Determine the (x, y) coordinate at the center of the cell enclosing the given text.  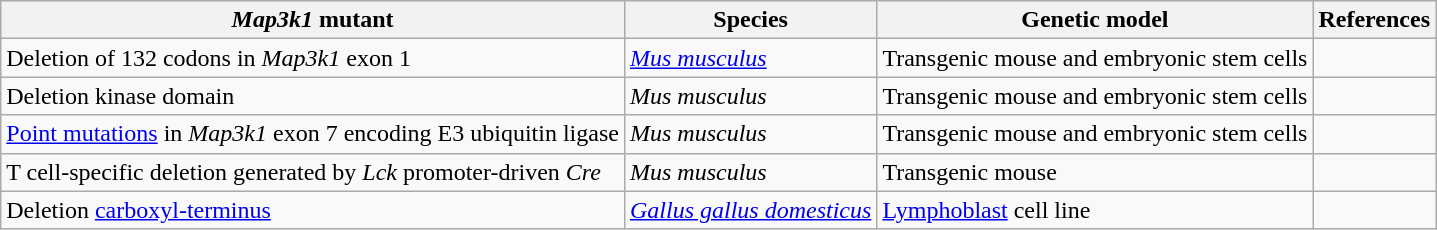
T cell-specific deletion generated by Lck promoter-driven Cre (313, 172)
References (1374, 20)
Transgenic mouse (1095, 172)
Point mutations in Map3k1 exon 7 encoding E3 ubiquitin ligase (313, 134)
Gallus gallus domesticus (750, 210)
Lymphoblast cell line (1095, 210)
Deletion kinase domain (313, 96)
Deletion of 132 codons in Map3k1 exon 1 (313, 58)
Genetic model (1095, 20)
Map3k1 mutant (313, 20)
Species (750, 20)
Deletion carboxyl-terminus (313, 210)
